Search for the cell housing the specified text and yield its (x, y) center coordinate. 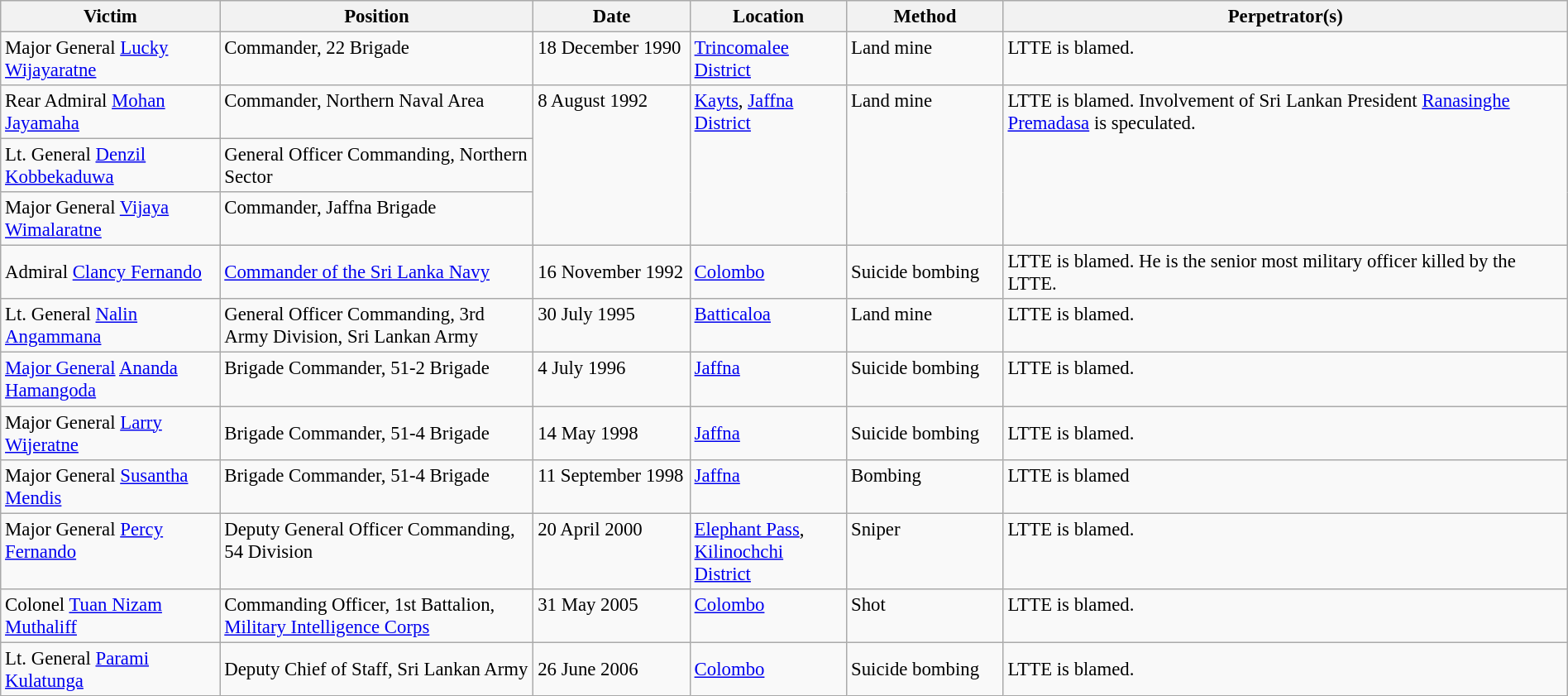
14 May 1998 (612, 434)
Commander, Northern Naval Area (377, 113)
Trincomalee District (767, 60)
Lt. General Denzil Kobbekaduwa (111, 166)
26 June 2006 (612, 669)
Elephant Pass, Kilinochchi District (767, 551)
Commander, 22 Brigade (377, 60)
11 September 1998 (612, 487)
Major General Larry Wijeratne (111, 434)
Deputy General Officer Commanding, 54 Division (377, 551)
Major General Percy Fernando (111, 551)
Method (925, 17)
Deputy Chief of Staff, Sri Lankan Army (377, 669)
Admiral Clancy Fernando (111, 273)
Date (612, 17)
Major General Ananda Hamangoda (111, 379)
LTTE is blamed (1285, 487)
Victim (111, 17)
4 July 1996 (612, 379)
Commanding Officer, 1st Battalion, Military Intelligence Corps (377, 616)
Lt. General Nalin Angammana (111, 326)
Position (377, 17)
Perpetrator(s) (1285, 17)
General Officer Commanding, 3rd Army Division, Sri Lankan Army (377, 326)
Lt. General Parami Kulatunga (111, 669)
20 April 2000 (612, 551)
Brigade Commander, 51-2 Brigade (377, 379)
31 May 2005 (612, 616)
Colonel Tuan Nizam Muthaliff (111, 616)
Commander, Jaffna Brigade (377, 218)
Location (767, 17)
Rear Admiral Mohan Jayamaha (111, 113)
Kayts, Jaffna District (767, 166)
30 July 1995 (612, 326)
Shot (925, 616)
Bombing (925, 487)
Major General Susantha Mendis (111, 487)
LTTE is blamed. He is the senior most military officer killed by the LTTE. (1285, 273)
Commander of the Sri Lanka Navy (377, 273)
Major General Lucky Wijayaratne (111, 60)
16 November 1992 (612, 273)
8 August 1992 (612, 166)
Sniper (925, 551)
Batticaloa (767, 326)
Major General Vijaya Wimalaratne (111, 218)
LTTE is blamed. Involvement of Sri Lankan President Ranasinghe Premadasa is speculated. (1285, 166)
General Officer Commanding, Northern Sector (377, 166)
18 December 1990 (612, 60)
